Locate the cell with the specified text and output its [x, y] center coordinate. 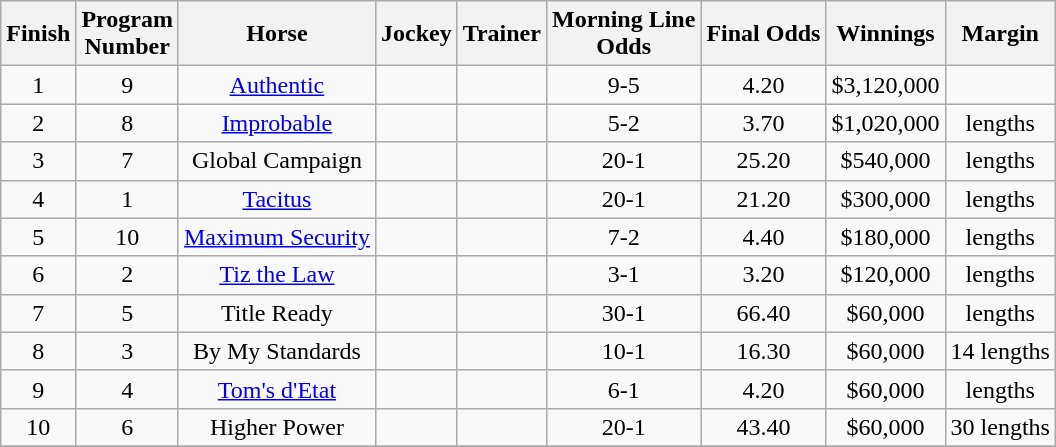
30-1 [623, 313]
ProgramNumber [128, 34]
Winnings [886, 34]
6-1 [623, 389]
43.40 [764, 427]
3.70 [764, 123]
$540,000 [886, 161]
4.40 [764, 237]
$3,120,000 [886, 85]
Tom's d'Etat [276, 389]
Maximum Security [276, 237]
30 lengths [1000, 427]
9-5 [623, 85]
Tacitus [276, 199]
Higher Power [276, 427]
Trainer [502, 34]
66.40 [764, 313]
Global Campaign [276, 161]
25.20 [764, 161]
3-1 [623, 275]
By My Standards [276, 351]
Improbable [276, 123]
Horse [276, 34]
Tiz the Law [276, 275]
Jockey [416, 34]
Title Ready [276, 313]
$180,000 [886, 237]
21.20 [764, 199]
14 lengths [1000, 351]
3.20 [764, 275]
7-2 [623, 237]
$1,020,000 [886, 123]
10-1 [623, 351]
Authentic [276, 85]
Morning LineOdds [623, 34]
16.30 [764, 351]
$300,000 [886, 199]
Finish [38, 34]
$120,000 [886, 275]
Final Odds [764, 34]
Margin [1000, 34]
5-2 [623, 123]
